Identify which cell holds the provided text, then report its (x, y) central coordinate. 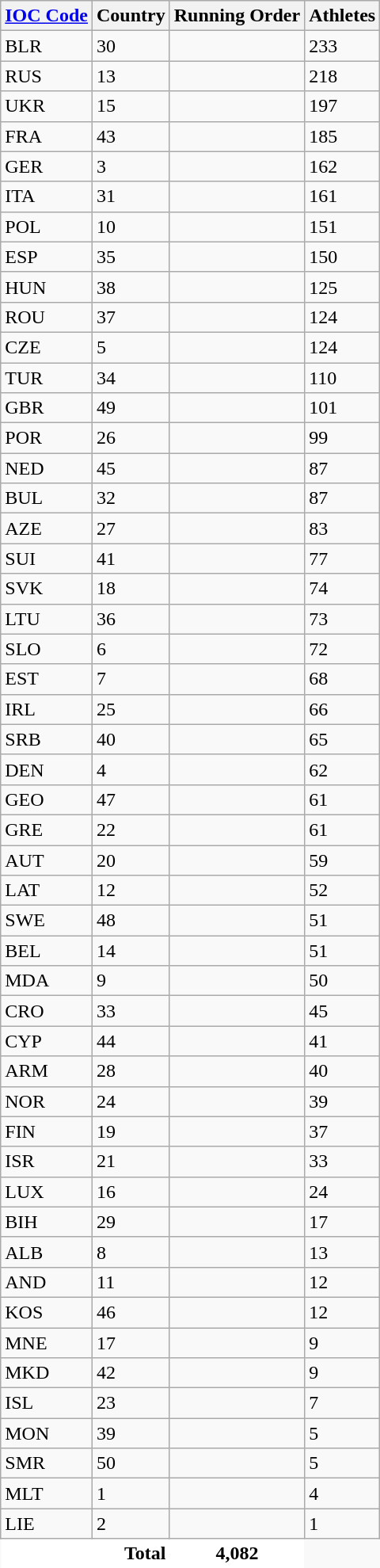
52 (342, 891)
CRO (47, 1011)
UKR (47, 106)
77 (342, 559)
218 (342, 76)
EST (47, 679)
233 (342, 46)
8 (131, 1252)
27 (131, 528)
CYP (47, 1041)
6 (131, 649)
AZE (47, 528)
38 (131, 287)
ISL (47, 1403)
11 (131, 1282)
83 (342, 528)
68 (342, 679)
LTU (47, 619)
46 (131, 1312)
47 (131, 799)
LUX (47, 1192)
72 (342, 649)
15 (131, 106)
SRB (47, 739)
SWE (47, 921)
43 (131, 136)
BEL (47, 951)
BIH (47, 1222)
AUT (47, 860)
ITA (47, 196)
SUI (47, 559)
Athletes (342, 16)
GBR (47, 408)
SVK (47, 589)
59 (342, 860)
POL (47, 227)
29 (131, 1222)
RUS (47, 76)
CZE (47, 347)
62 (342, 769)
AND (47, 1282)
SLO (47, 649)
26 (131, 438)
10 (131, 227)
ROU (47, 317)
4,082 (237, 1553)
TUR (47, 378)
SMR (47, 1463)
HUN (47, 287)
2 (131, 1524)
ARM (47, 1071)
48 (131, 921)
MDA (47, 981)
23 (131, 1403)
GEO (47, 799)
150 (342, 257)
NED (47, 468)
GRE (47, 830)
49 (131, 408)
KOS (47, 1312)
110 (342, 378)
NOR (47, 1101)
FIN (47, 1131)
16 (131, 1192)
LIE (47, 1524)
DEN (47, 769)
IOC Code (47, 16)
36 (131, 619)
20 (131, 860)
BLR (47, 46)
Total (85, 1553)
ISR (47, 1162)
32 (131, 498)
FRA (47, 136)
162 (342, 166)
BUL (47, 498)
MON (47, 1433)
POR (47, 438)
Country (131, 16)
65 (342, 739)
35 (131, 257)
18 (131, 589)
Running Order (237, 16)
101 (342, 408)
22 (131, 830)
44 (131, 1041)
73 (342, 619)
GER (47, 166)
74 (342, 589)
185 (342, 136)
197 (342, 106)
MNE (47, 1343)
151 (342, 227)
14 (131, 951)
3 (131, 166)
21 (131, 1162)
30 (131, 46)
MKD (47, 1373)
IRL (47, 709)
125 (342, 287)
MLT (47, 1494)
66 (342, 709)
25 (131, 709)
28 (131, 1071)
31 (131, 196)
34 (131, 378)
161 (342, 196)
LAT (47, 891)
ESP (47, 257)
19 (131, 1131)
99 (342, 438)
ALB (47, 1252)
42 (131, 1373)
